Search for the cell housing the specified text and yield its [X, Y] center coordinate. 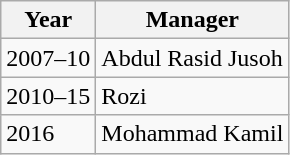
Year [48, 20]
Abdul Rasid Jusoh [192, 58]
Mohammad Kamil [192, 134]
2007–10 [48, 58]
Manager [192, 20]
Rozi [192, 96]
2010–15 [48, 96]
2016 [48, 134]
